Scan for the cell matching the given text and deliver its (X, Y) coordinate at center. 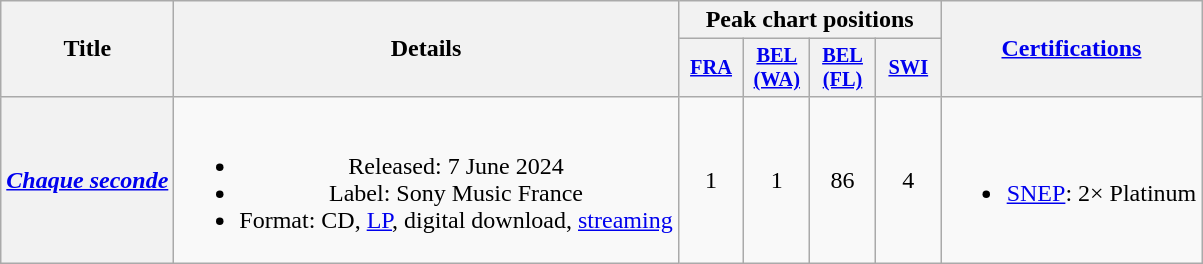
BEL(WA) (777, 68)
FRA (711, 68)
SWI (908, 68)
SNEP: 2× Platinum (1072, 180)
4 (908, 180)
Peak chart positions (810, 20)
Title (88, 49)
Released: 7 June 2024Label: Sony Music FranceFormat: CD, LP, digital download, streaming (426, 180)
Details (426, 49)
86 (843, 180)
Chaque seconde (88, 180)
Certifications (1072, 49)
BEL(FL) (843, 68)
